Return the [x, y] coordinate for the center point of the cell that contains the specified text.  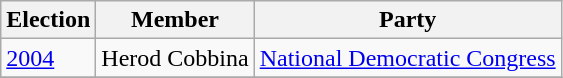
Election [48, 20]
National Democratic Congress [408, 58]
Party [408, 20]
Member [175, 20]
Herod Cobbina [175, 58]
2004 [48, 58]
